For the text-containing cell, return its midpoint in (X, Y) coordinate format. 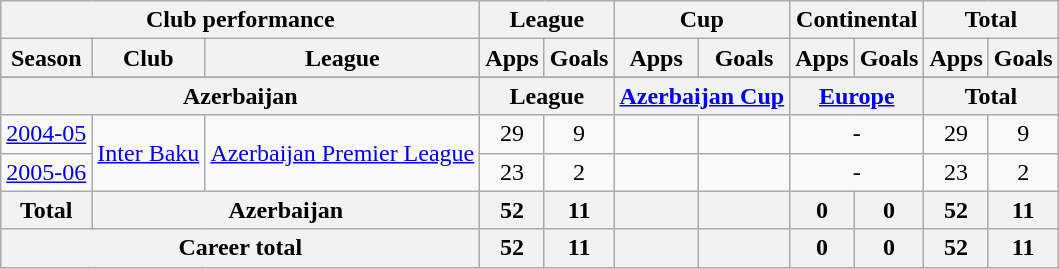
Career total (240, 248)
2005-06 (46, 172)
Club (148, 58)
Continental (857, 20)
Cup (702, 20)
Azerbaijan Cup (702, 96)
Season (46, 58)
Inter Baku (148, 153)
Club performance (240, 20)
Azerbaijan Premier League (342, 153)
2004-05 (46, 134)
Europe (857, 96)
